Search for the cell housing the specified text and yield its (X, Y) center coordinate. 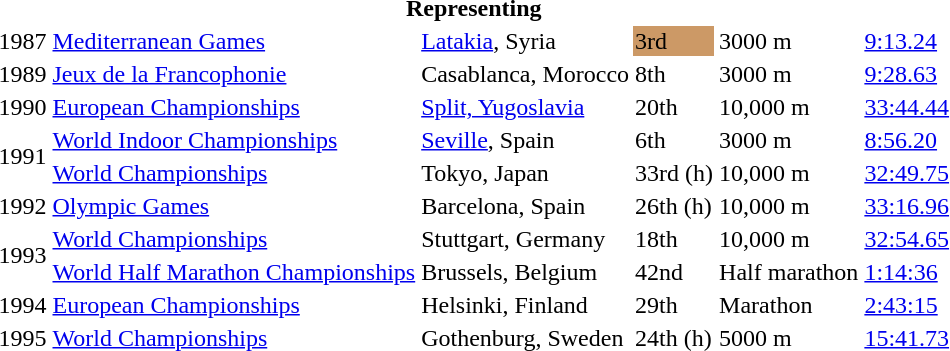
Mediterranean Games (234, 41)
6th (674, 140)
29th (674, 305)
Stuttgart, Germany (526, 239)
World Indoor Championships (234, 140)
Tokyo, Japan (526, 173)
18th (674, 239)
Brussels, Belgium (526, 272)
20th (674, 107)
Marathon (789, 305)
Olympic Games (234, 206)
26th (h) (674, 206)
3rd (674, 41)
World Half Marathon Championships (234, 272)
Half marathon (789, 272)
42nd (674, 272)
Seville, Spain (526, 140)
Split, Yugoslavia (526, 107)
Casablanca, Morocco (526, 74)
Barcelona, Spain (526, 206)
Helsinki, Finland (526, 305)
Latakia, Syria (526, 41)
8th (674, 74)
33rd (h) (674, 173)
Jeux de la Francophonie (234, 74)
